Determine the (x, y) coordinate at the center of the cell enclosing the given text.  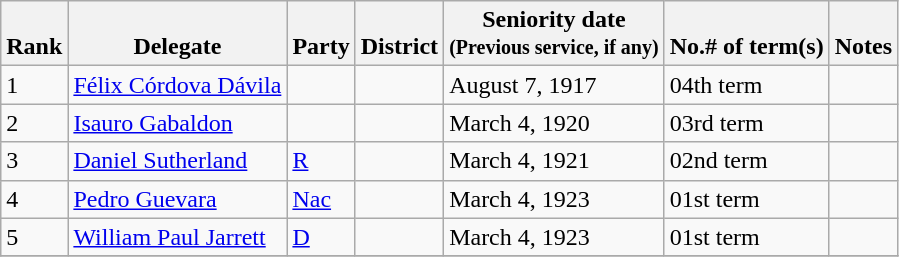
Isauro Gabaldon (178, 123)
1 (34, 85)
5 (34, 237)
Nac (321, 199)
William Paul Jarrett (178, 237)
Rank (34, 34)
D (321, 237)
Seniority date(Previous service, if any) (554, 34)
4 (34, 199)
Party (321, 34)
04th term (746, 85)
March 4, 1921 (554, 161)
Pedro Guevara (178, 199)
No.# of term(s) (746, 34)
Delegate (178, 34)
Félix Córdova Dávila (178, 85)
Notes (863, 34)
August 7, 1917 (554, 85)
03rd term (746, 123)
March 4, 1920 (554, 123)
3 (34, 161)
2 (34, 123)
02nd term (746, 161)
R (321, 161)
Daniel Sutherland (178, 161)
District (399, 34)
